Extract the [x, y] coordinate from the center of the cell holding the provided text.  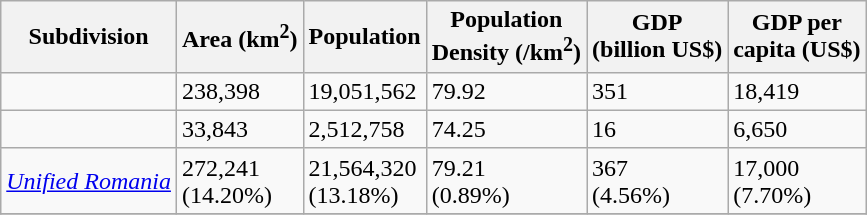
Subdivision [89, 37]
6,650 [797, 129]
Unified Romania [89, 180]
Population [364, 37]
17,000(7.70%) [797, 180]
272,241(14.20%) [240, 180]
GDP(billion US$) [658, 37]
16 [658, 129]
351 [658, 91]
74.25 [506, 129]
21,564,320(13.18%) [364, 180]
33,843 [240, 129]
2,512,758 [364, 129]
18,419 [797, 91]
79.92 [506, 91]
19,051,562 [364, 91]
367(4.56%) [658, 180]
79.21(0.89%) [506, 180]
PopulationDensity (/km2) [506, 37]
Area (km2) [240, 37]
238,398 [240, 91]
GDP percapita (US$) [797, 37]
